Identify which cell holds the provided text, then report its [X, Y] central coordinate. 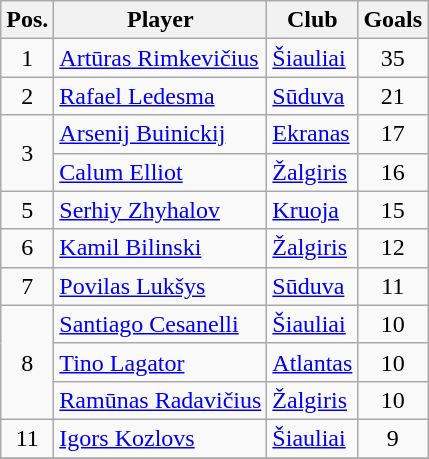
15 [393, 210]
Pos. [28, 20]
21 [393, 96]
Ramūnas Radavičius [160, 400]
Rafael Ledesma [160, 96]
Tino Lagator [160, 362]
Goals [393, 20]
Club [312, 20]
17 [393, 134]
7 [28, 286]
Igors Kozlovs [160, 438]
Serhiy Zhyhalov [160, 210]
6 [28, 248]
Santiago Cesanelli [160, 324]
1 [28, 58]
35 [393, 58]
5 [28, 210]
Atlantas [312, 362]
Ekranas [312, 134]
2 [28, 96]
Arsenij Buinickij [160, 134]
12 [393, 248]
3 [28, 153]
Kruoja [312, 210]
Calum Elliot [160, 172]
9 [393, 438]
Povilas Lukšys [160, 286]
8 [28, 362]
Player [160, 20]
16 [393, 172]
Kamil Bilinski [160, 248]
Artūras Rimkevičius [160, 58]
